Output the (x, y) coordinate of the center of the cell containing the given text.  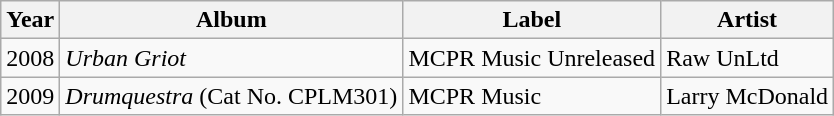
Album (232, 20)
MCPR Music Unreleased (532, 58)
Raw UnLtd (748, 58)
Larry McDonald (748, 96)
2009 (30, 96)
Label (532, 20)
2008 (30, 58)
MCPR Music (532, 96)
Drumquestra (Cat No. CPLM301) (232, 96)
Urban Griot (232, 58)
Year (30, 20)
Artist (748, 20)
